From the cell containing the given text, extract its center point as (X, Y) coordinate. 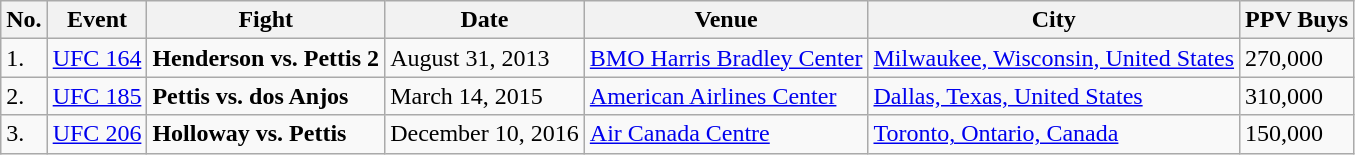
Toronto, Ontario, Canada (1054, 134)
150,000 (1297, 134)
PPV Buys (1297, 20)
310,000 (1297, 96)
August 31, 2013 (485, 58)
Holloway vs. Pettis (266, 134)
Dallas, Texas, United States (1054, 96)
3. (24, 134)
BMO Harris Bradley Center (726, 58)
No. (24, 20)
Event (97, 20)
270,000 (1297, 58)
March 14, 2015 (485, 96)
1. (24, 58)
UFC 206 (97, 134)
Milwaukee, Wisconsin, United States (1054, 58)
UFC 185 (97, 96)
City (1054, 20)
American Airlines Center (726, 96)
Pettis vs. dos Anjos (266, 96)
UFC 164 (97, 58)
Fight (266, 20)
Date (485, 20)
Air Canada Centre (726, 134)
December 10, 2016 (485, 134)
2. (24, 96)
Venue (726, 20)
Henderson vs. Pettis 2 (266, 58)
